Return the (X, Y) coordinate for the center point of the cell that contains the specified text.  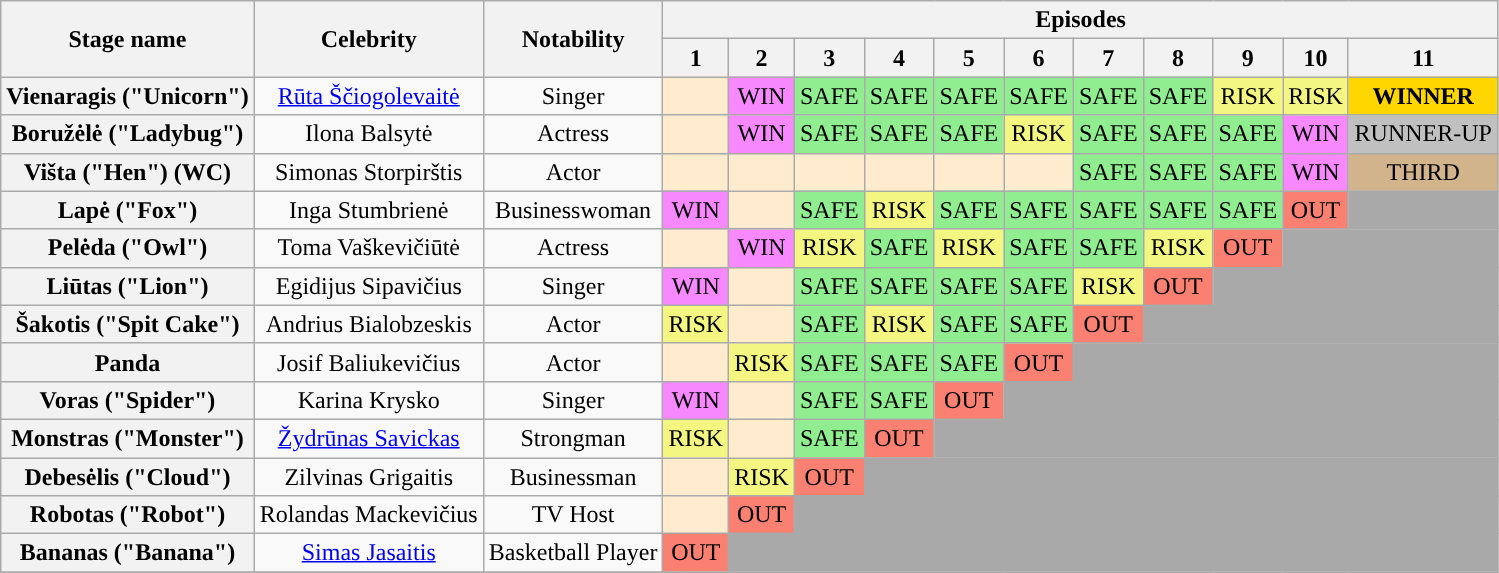
Robotas ("Robot") (128, 515)
Rūta Ščiogolevaitė (368, 96)
Basketball Player (573, 553)
Ilona Balsytė (368, 134)
Boružėlė ("Ladybug") (128, 134)
Simas Jasaitis (368, 553)
TV Host (573, 515)
Simonas Storpirštis (368, 172)
Bananas ("Banana") (128, 553)
RUNNER-UP (1423, 134)
Episodes (1080, 20)
Višta ("Hen") (WC) (128, 172)
Panda (128, 362)
Andrius Bialobzeskis (368, 324)
Businessman (573, 477)
Žydrūnas Savickas (368, 438)
Rolandas Mackevičius (368, 515)
9 (1248, 58)
Stage name (128, 39)
Egidijus Sipavičius (368, 286)
Lapė ("Fox") (128, 210)
Debesėlis ("Cloud") (128, 477)
10 (1316, 58)
Šakotis ("Spit Cake") (128, 324)
Toma Vaškevičiūtė (368, 248)
Liūtas ("Lion") (128, 286)
THIRD (1423, 172)
WINNER (1423, 96)
Josif Baliukevičius (368, 362)
2 (762, 58)
Vienaragis ("Unicorn") (128, 96)
Strongman (573, 438)
Zilvinas Grigaitis (368, 477)
Inga Stumbrienė (368, 210)
6 (1039, 58)
Notability (573, 39)
Voras ("Spider") (128, 400)
11 (1423, 58)
Monstras ("Monster") (128, 438)
Karina Krysko (368, 400)
Celebrity (368, 39)
1 (696, 58)
7 (1108, 58)
4 (899, 58)
Businesswoman (573, 210)
3 (829, 58)
Pelėda ("Owl") (128, 248)
5 (969, 58)
8 (1178, 58)
